Extract the [x, y] coordinate from the center of the cell holding the provided text.  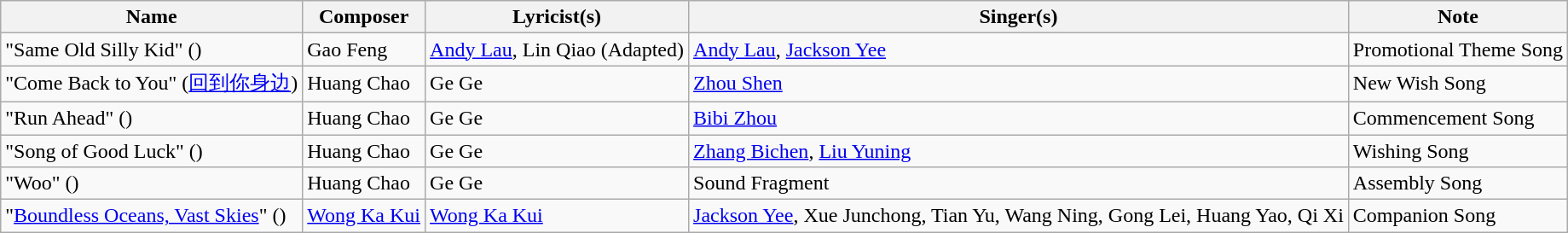
Assembly Song [1458, 183]
Wishing Song [1458, 151]
Zhou Shen [1019, 84]
Singer(s) [1019, 17]
Andy Lau, Lin Qiao (Adapted) [558, 50]
Jackson Yee, Xue Junchong, Tian Yu, Wang Ning, Gong Lei, Huang Yao, Qi Xi [1019, 216]
Lyricist(s) [558, 17]
Andy Lau, Jackson Yee [1019, 50]
"Run Ahead" () [152, 118]
Name [152, 17]
Zhang Bichen, Liu Yuning [1019, 151]
"Boundless Oceans, Vast Skies" () [152, 216]
Bibi Zhou [1019, 118]
Sound Fragment [1019, 183]
"Song of Good Luck" () [152, 151]
Promotional Theme Song [1458, 50]
"Same Old Silly Kid" () [152, 50]
Note [1458, 17]
Commencement Song [1458, 118]
Companion Song [1458, 216]
New Wish Song [1458, 84]
"Woo" () [152, 183]
Composer [364, 17]
"Come Back to You" (回到你身边) [152, 84]
Gao Feng [364, 50]
